Detect which cell encompasses the target text, then output its (x, y) center coordinate. 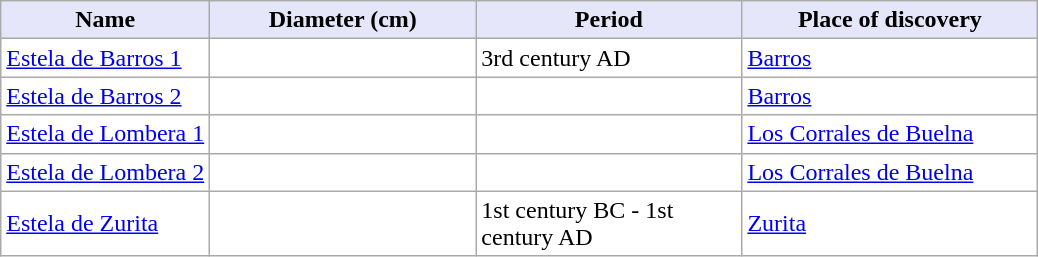
Diameter (cm) (343, 20)
Estela de Lombera 2 (106, 172)
Estela de Lombera 1 (106, 134)
Estela de Barros 2 (106, 96)
Period (609, 20)
Estela de Barros 1 (106, 58)
Name (106, 20)
3rd century AD (609, 58)
1st century BC - 1st century AD (609, 224)
Zurita (890, 224)
Place of discovery (890, 20)
Estela de Zurita (106, 224)
